Determine the (X, Y) coordinate at the center of the cell enclosing the given text.  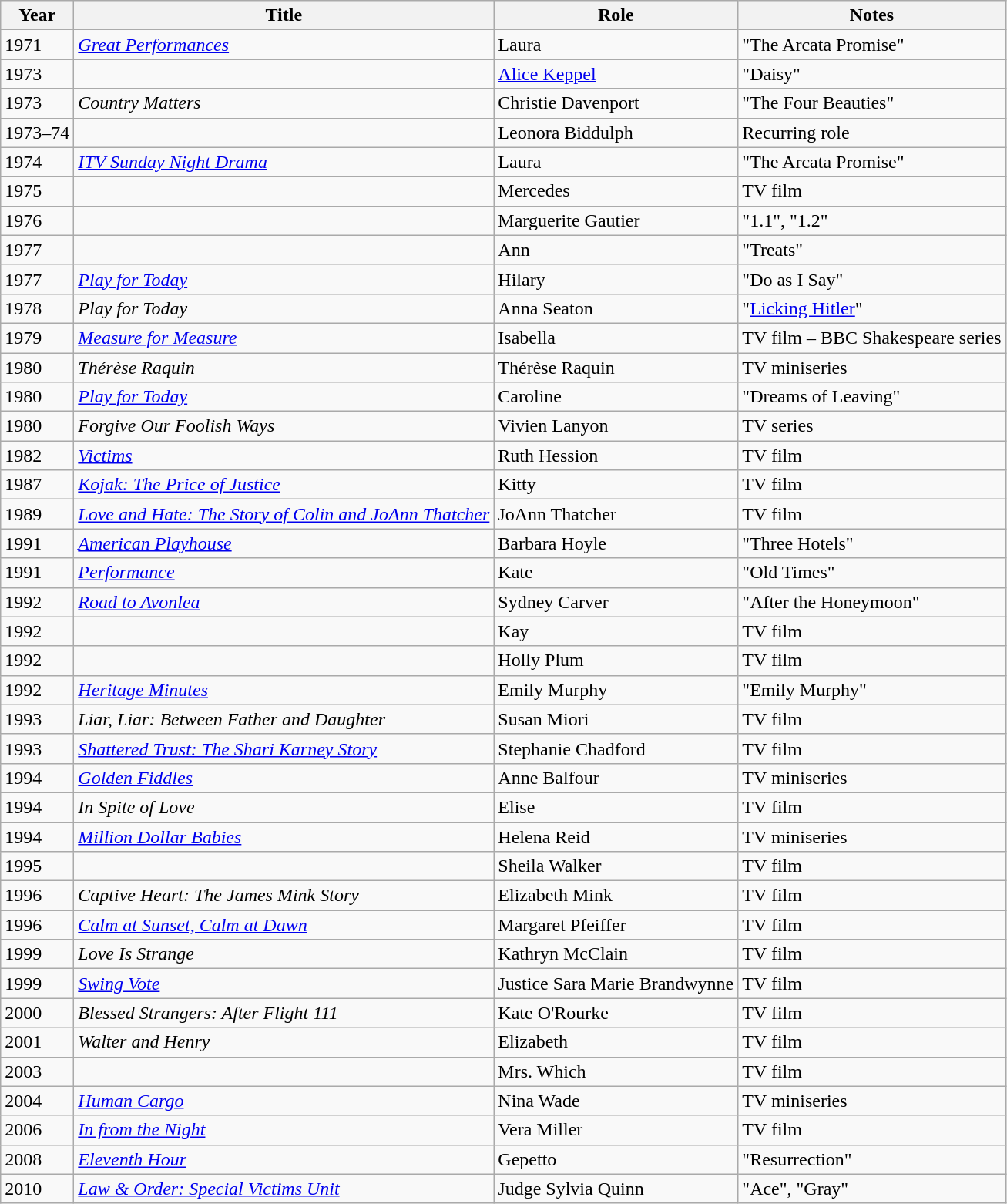
Caroline (616, 397)
"Treats" (872, 250)
Margaret Pfeiffer (616, 925)
Kathryn McClain (616, 954)
Ruth Hession (616, 456)
1982 (37, 456)
Kitty (616, 485)
"Dreams of Leaving" (872, 397)
Law & Order: Special Victims Unit (284, 1189)
Elizabeth Mink (616, 896)
Heritage Minutes (284, 690)
Vera Miller (616, 1130)
Walter and Henry (284, 1042)
Victims (284, 456)
Forgive Our Foolish Ways (284, 426)
Country Matters (284, 103)
Mrs. Which (616, 1071)
Captive Heart: The James Mink Story (284, 896)
Elise (616, 807)
ITV Sunday Night Drama (284, 162)
Love and Hate: The Story of Colin and JoAnn Thatcher (284, 514)
Alice Keppel (616, 74)
Title (284, 15)
"After the Honeymoon" (872, 602)
2008 (37, 1159)
Kay (616, 631)
Notes (872, 15)
1974 (37, 162)
Kate (616, 573)
Leonora Biddulph (616, 133)
Justice Sara Marie Brandwynne (616, 984)
Sydney Carver (616, 602)
Kate O'Rourke (616, 1013)
Kojak: The Price of Justice (284, 485)
TV series (872, 426)
1987 (37, 485)
Golden Fiddles (284, 778)
Mercedes (616, 191)
Marguerite Gautier (616, 220)
1971 (37, 45)
Barbara Hoyle (616, 543)
"Emily Murphy" (872, 690)
Million Dollar Babies (284, 836)
JoAnn Thatcher (616, 514)
Performance (284, 573)
2004 (37, 1101)
Love Is Strange (284, 954)
"The Four Beauties" (872, 103)
Nina Wade (616, 1101)
1978 (37, 308)
1975 (37, 191)
1995 (37, 866)
Helena Reid (616, 836)
Isabella (616, 338)
"Three Hotels" (872, 543)
In Spite of Love (284, 807)
Stephanie Chadford (616, 748)
Christie Davenport (616, 103)
Role (616, 15)
Year (37, 15)
Elizabeth (616, 1042)
2001 (37, 1042)
Eleventh Hour (284, 1159)
2010 (37, 1189)
1979 (37, 338)
Measure for Measure (284, 338)
Holly Plum (616, 661)
2006 (37, 1130)
"Licking Hitler" (872, 308)
2003 (37, 1071)
"Daisy" (872, 74)
Gepetto (616, 1159)
"Old Times" (872, 573)
"Ace", "Gray" (872, 1189)
American Playhouse (284, 543)
Calm at Sunset, Calm at Dawn (284, 925)
1973–74 (37, 133)
Shattered Trust: The Shari Karney Story (284, 748)
Recurring role (872, 133)
Great Performances (284, 45)
Sheila Walker (616, 866)
TV film – BBC Shakespeare series (872, 338)
Susan Miori (616, 719)
Blessed Strangers: After Flight 111 (284, 1013)
Swing Vote (284, 984)
Road to Avonlea (284, 602)
Liar, Liar: Between Father and Daughter (284, 719)
In from the Night (284, 1130)
1989 (37, 514)
"Resurrection" (872, 1159)
Emily Murphy (616, 690)
Judge Sylvia Quinn (616, 1189)
Human Cargo (284, 1101)
"Do as I Say" (872, 279)
1976 (37, 220)
Hilary (616, 279)
Ann (616, 250)
Anna Seaton (616, 308)
Vivien Lanyon (616, 426)
2000 (37, 1013)
Anne Balfour (616, 778)
"1.1", "1.2" (872, 220)
